Determine the [x, y] coordinate at the center of the cell enclosing the given text.  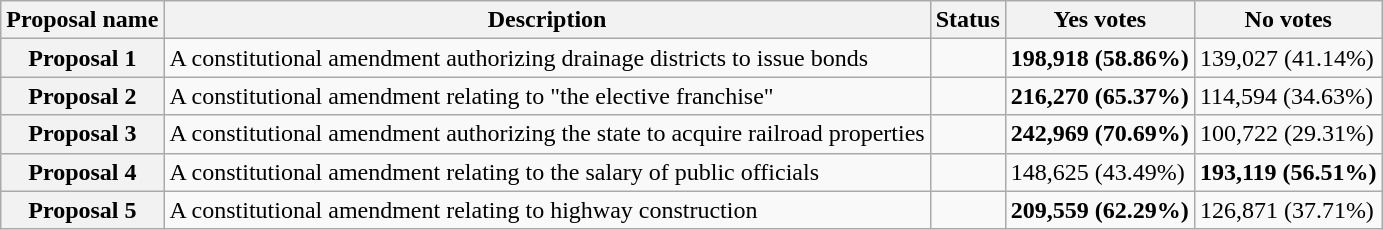
Proposal 1 [82, 58]
193,119 (56.51%) [1288, 172]
Proposal 5 [82, 210]
A constitutional amendment relating to "the elective franchise" [547, 96]
A constitutional amendment authorizing drainage districts to issue bonds [547, 58]
100,722 (29.31%) [1288, 134]
Status [968, 20]
No votes [1288, 20]
Proposal 4 [82, 172]
Description [547, 20]
A constitutional amendment authorizing the state to acquire railroad properties [547, 134]
242,969 (70.69%) [1100, 134]
198,918 (58.86%) [1100, 58]
Yes votes [1100, 20]
Proposal 2 [82, 96]
Proposal name [82, 20]
Proposal 3 [82, 134]
A constitutional amendment relating to highway construction [547, 210]
209,559 (62.29%) [1100, 210]
126,871 (37.71%) [1288, 210]
139,027 (41.14%) [1288, 58]
148,625 (43.49%) [1100, 172]
114,594 (34.63%) [1288, 96]
A constitutional amendment relating to the salary of public officials [547, 172]
216,270 (65.37%) [1100, 96]
